Provide the [X, Y] coordinate of the cell's center where the given text is located.  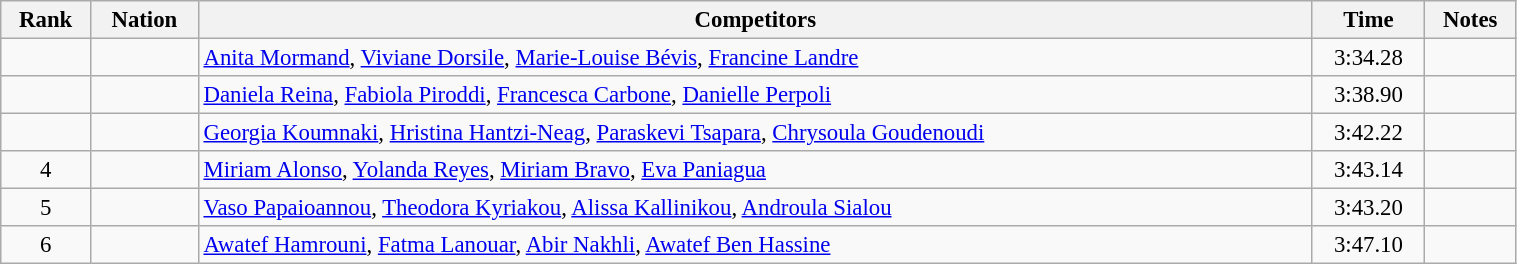
Georgia Koumnaki, Hristina Hantzi-Neag, Paraskevi Tsapara, Chrysoula Goudenoudi [755, 133]
Nation [145, 20]
3:43.20 [1368, 208]
4 [46, 170]
Awatef Hamrouni, Fatma Lanouar, Abir Nakhli, Awatef Ben Hassine [755, 245]
3:34.28 [1368, 58]
5 [46, 208]
3:42.22 [1368, 133]
Miriam Alonso, Yolanda Reyes, Miriam Bravo, Eva Paniagua [755, 170]
Time [1368, 20]
Anita Mormand, Viviane Dorsile, Marie-Louise Bévis, Francine Landre [755, 58]
6 [46, 245]
Notes [1470, 20]
3:38.90 [1368, 95]
Competitors [755, 20]
3:47.10 [1368, 245]
Daniela Reina, Fabiola Piroddi, Francesca Carbone, Danielle Perpoli [755, 95]
3:43.14 [1368, 170]
Vaso Papaioannou, Theodora Kyriakou, Alissa Kallinikou, Androula Sialou [755, 208]
Rank [46, 20]
